Find where the given text appears and provide that cell's center as [x, y] coordinate. 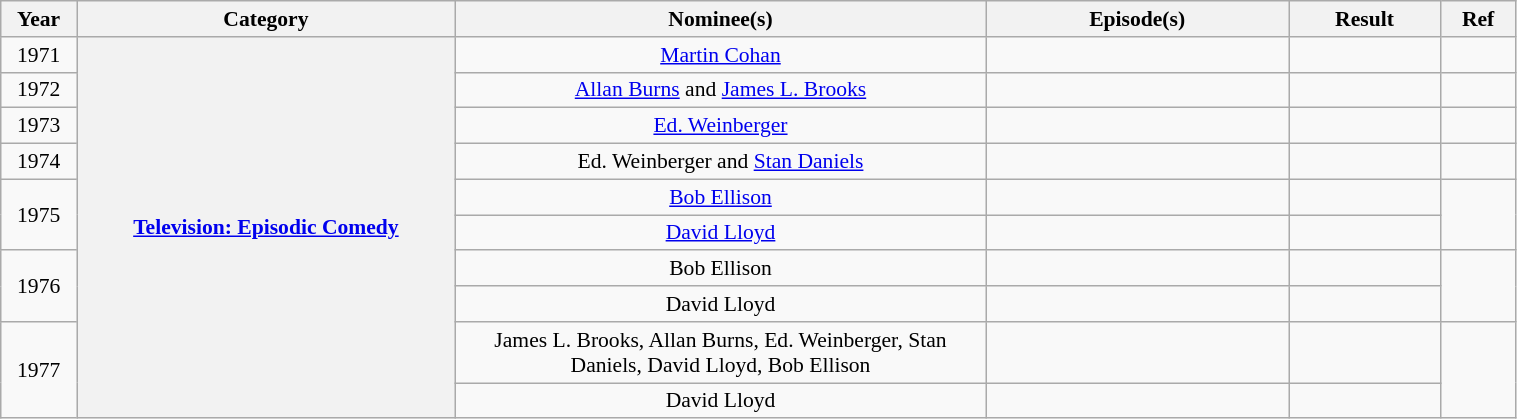
1975 [39, 214]
Ed. Weinberger and Stan Daniels [720, 162]
1977 [39, 370]
1971 [39, 55]
Nominee(s) [720, 19]
Result [1365, 19]
Year [39, 19]
1973 [39, 126]
Ref [1478, 19]
Category [266, 19]
Allan Burns and James L. Brooks [720, 90]
Episode(s) [1138, 19]
1974 [39, 162]
1976 [39, 286]
1972 [39, 90]
Ed. Weinberger [720, 126]
James L. Brooks, Allan Burns, Ed. Weinberger, Stan Daniels, David Lloyd, Bob Ellison [720, 352]
Martin Cohan [720, 55]
Television: Episodic Comedy [266, 228]
